Locate the cell with the specified text and output its [x, y] center coordinate. 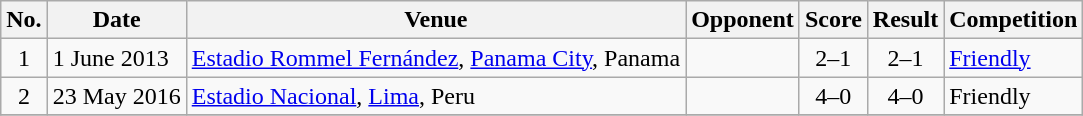
23 May 2016 [116, 96]
Estadio Nacional, Lima, Peru [436, 96]
Venue [436, 20]
Opponent [743, 20]
Date [116, 20]
1 June 2013 [116, 58]
Score [833, 20]
Result [905, 20]
2 [24, 96]
Competition [1014, 20]
1 [24, 58]
No. [24, 20]
Estadio Rommel Fernández, Panama City, Panama [436, 58]
